Locate the cell with the specified text and output its (X, Y) center coordinate. 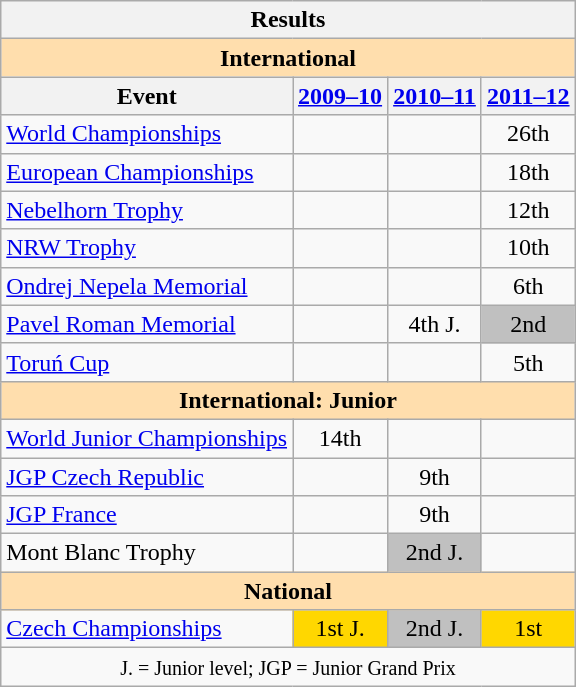
12th (528, 210)
10th (528, 248)
Czech Championships (147, 629)
JGP Czech Republic (147, 477)
2011–12 (528, 96)
NRW Trophy (147, 248)
5th (528, 362)
European Championships (147, 172)
International: Junior (288, 400)
International (288, 58)
14th (340, 438)
4th J. (435, 324)
26th (528, 134)
Mont Blanc Trophy (147, 553)
JGP France (147, 515)
Nebelhorn Trophy (147, 210)
6th (528, 286)
World Championships (147, 134)
Event (147, 96)
National (288, 591)
Toruń Cup (147, 362)
2nd (528, 324)
Ondrej Nepela Memorial (147, 286)
1st (528, 629)
2010–11 (435, 96)
World Junior Championships (147, 438)
J. = Junior level; JGP = Junior Grand Prix (288, 667)
18th (528, 172)
Pavel Roman Memorial (147, 324)
Results (288, 20)
2009–10 (340, 96)
1st J. (340, 629)
